For the text-containing cell, return its midpoint in (x, y) coordinate format. 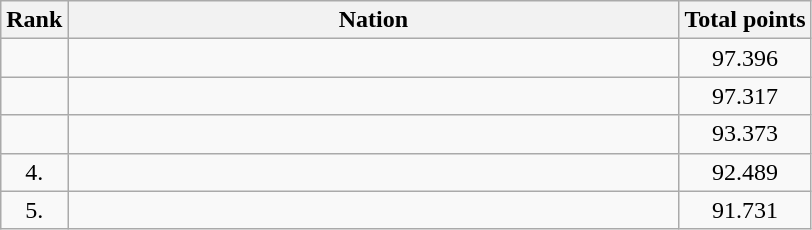
97.396 (745, 58)
5. (34, 210)
92.489 (745, 172)
Total points (745, 20)
93.373 (745, 134)
91.731 (745, 210)
4. (34, 172)
Nation (374, 20)
97.317 (745, 96)
Rank (34, 20)
